Pinpoint the cell where the given text exists, returning its (X, Y) midpoint coordinate. 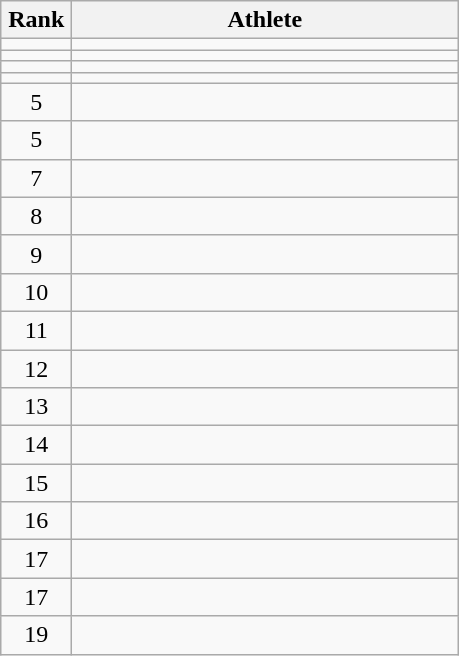
10 (36, 292)
8 (36, 216)
13 (36, 407)
15 (36, 483)
14 (36, 445)
12 (36, 369)
11 (36, 330)
Athlete (265, 20)
Rank (36, 20)
9 (36, 254)
16 (36, 521)
19 (36, 635)
7 (36, 178)
